Pinpoint the cell where the given text exists, returning its (x, y) midpoint coordinate. 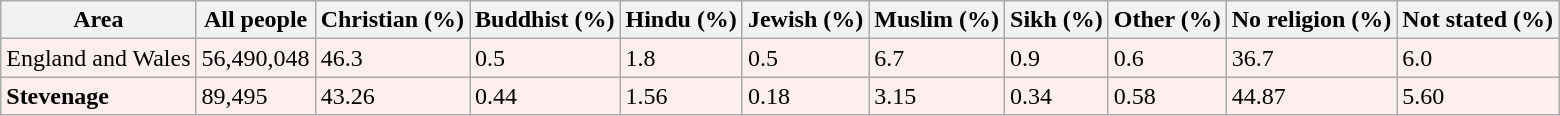
6.7 (937, 58)
No religion (%) (1312, 20)
1.56 (681, 96)
Muslim (%) (937, 20)
Area (98, 20)
89,495 (256, 96)
England and Wales (98, 58)
0.34 (1057, 96)
Other (%) (1167, 20)
0.44 (545, 96)
Not stated (%) (1478, 20)
44.87 (1312, 96)
36.7 (1312, 58)
0.9 (1057, 58)
56,490,048 (256, 58)
1.8 (681, 58)
46.3 (392, 58)
Stevenage (98, 96)
5.60 (1478, 96)
Buddhist (%) (545, 20)
0.58 (1167, 96)
Jewish (%) (805, 20)
0.18 (805, 96)
Hindu (%) (681, 20)
Christian (%) (392, 20)
43.26 (392, 96)
0.6 (1167, 58)
All people (256, 20)
3.15 (937, 96)
Sikh (%) (1057, 20)
6.0 (1478, 58)
